From the cell containing the given text, extract its center point as (X, Y) coordinate. 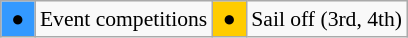
Sail off (3rd, 4th) (326, 19)
Event competitions (124, 19)
